From the cell containing the given text, extract its center point as [X, Y] coordinate. 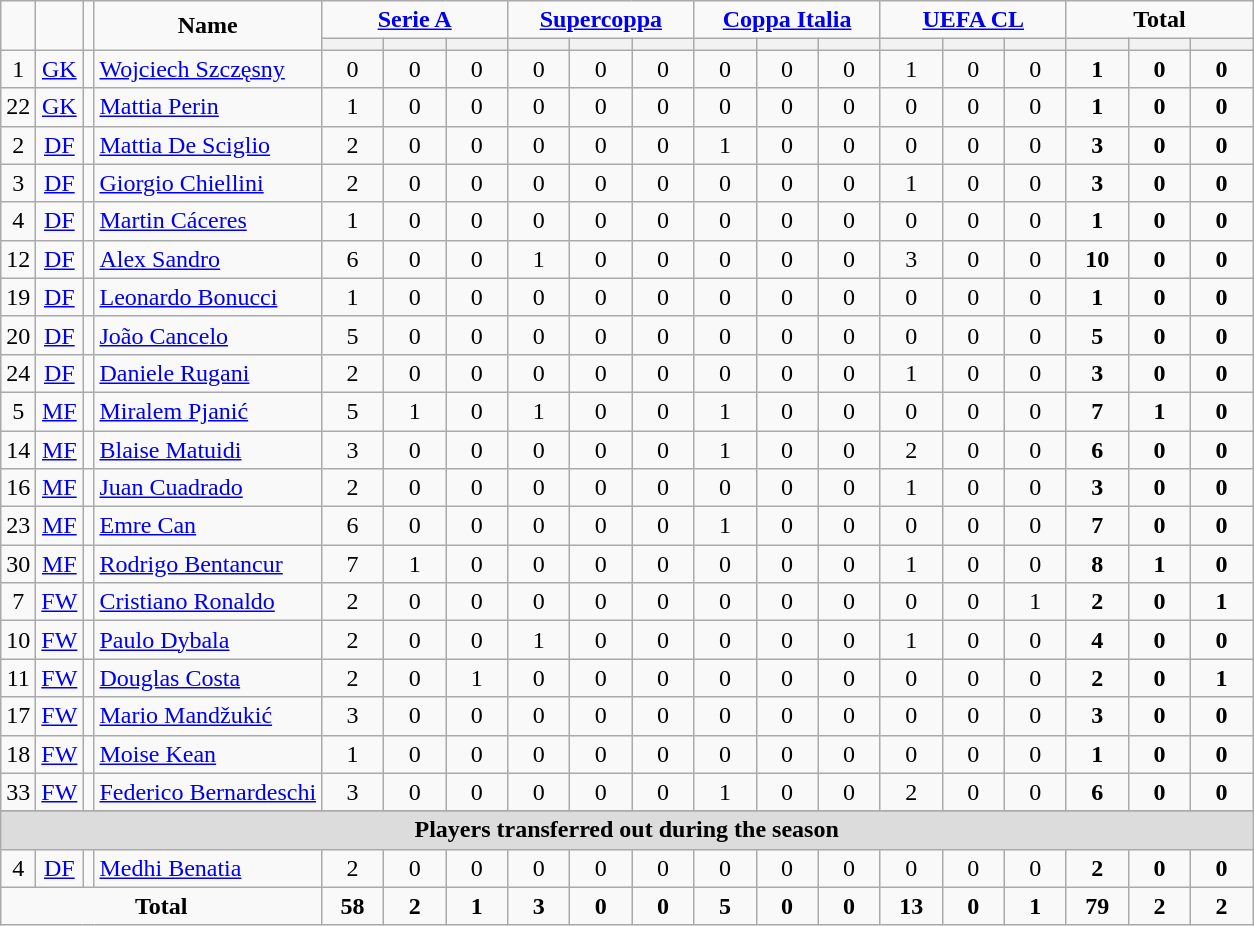
16 [18, 488]
Moise Kean [208, 754]
13 [911, 906]
Players transferred out during the season [627, 830]
Supercoppa [601, 20]
UEFA CL [973, 20]
Mattia De Sciglio [208, 145]
João Cancelo [208, 335]
79 [1097, 906]
23 [18, 526]
Coppa Italia [787, 20]
Juan Cuadrado [208, 488]
Mario Mandžukić [208, 716]
Name [208, 26]
33 [18, 792]
20 [18, 335]
Blaise Matuidi [208, 449]
Emre Can [208, 526]
8 [1097, 564]
17 [18, 716]
Medhi Benatia [208, 868]
30 [18, 564]
Douglas Costa [208, 678]
Rodrigo Bentancur [208, 564]
Serie A [415, 20]
Leonardo Bonucci [208, 297]
14 [18, 449]
Mattia Perin [208, 107]
11 [18, 678]
58 [353, 906]
Miralem Pjanić [208, 411]
Daniele Rugani [208, 373]
Paulo Dybala [208, 640]
19 [18, 297]
Wojciech Szczęsny [208, 69]
24 [18, 373]
12 [18, 259]
Alex Sandro [208, 259]
Federico Bernardeschi [208, 792]
22 [18, 107]
Martin Cáceres [208, 221]
Giorgio Chiellini [208, 183]
18 [18, 754]
Cristiano Ronaldo [208, 602]
